Determine the [X, Y] coordinate at the center of the cell enclosing the given text.  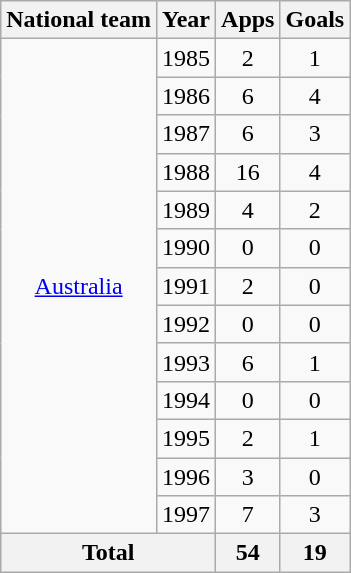
1990 [186, 248]
19 [315, 553]
1996 [186, 477]
1985 [186, 58]
1995 [186, 438]
1988 [186, 172]
1994 [186, 400]
1986 [186, 96]
1992 [186, 324]
1993 [186, 362]
National team [79, 20]
1989 [186, 210]
Total [108, 553]
1991 [186, 286]
1997 [186, 515]
54 [248, 553]
Goals [315, 20]
1987 [186, 134]
Apps [248, 20]
16 [248, 172]
7 [248, 515]
Australia [79, 286]
Year [186, 20]
